Return the [x, y] coordinate for the center point of the cell that contains the specified text.  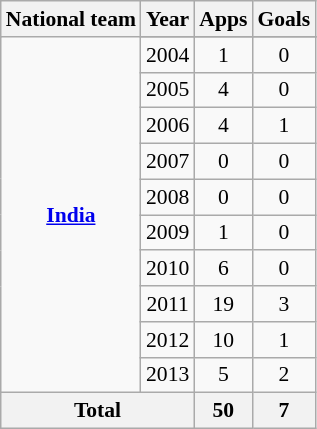
2008 [168, 197]
2010 [168, 269]
50 [223, 411]
2009 [168, 233]
3 [284, 304]
2004 [168, 55]
2007 [168, 162]
India [71, 215]
Total [98, 411]
2013 [168, 375]
7 [284, 411]
6 [223, 269]
5 [223, 375]
2012 [168, 340]
Goals [284, 19]
2011 [168, 304]
19 [223, 304]
National team [71, 19]
2005 [168, 90]
Apps [223, 19]
Year [168, 19]
2 [284, 375]
2006 [168, 126]
10 [223, 340]
